Return (X, Y) of the center of cell containing provided text 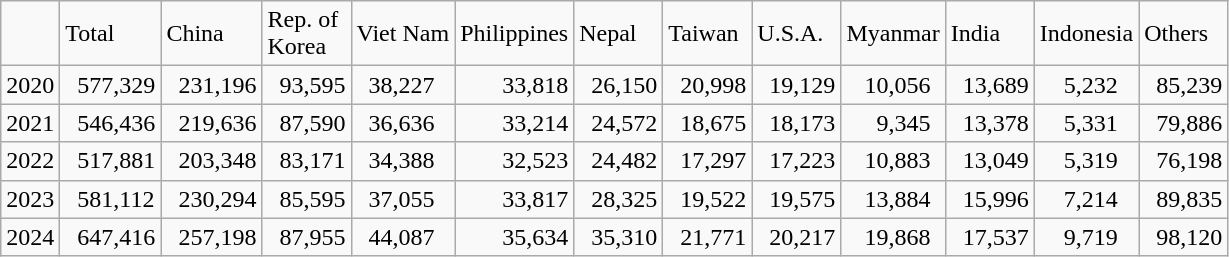
10,056 (893, 85)
546,436 (110, 123)
13,378 (990, 123)
19,522 (708, 199)
517,881 (110, 161)
China (212, 34)
9,719 (1086, 237)
34,388 (403, 161)
Viet Nam (403, 34)
20,998 (708, 85)
Rep. ofKorea (306, 34)
83,171 (306, 161)
20,217 (796, 237)
10,883 (893, 161)
Philippines (514, 34)
38,227 (403, 85)
203,348 (212, 161)
17,297 (708, 161)
2023 (30, 199)
98,120 (1184, 237)
Total (110, 34)
21,771 (708, 237)
2020 (30, 85)
33,214 (514, 123)
37,055 (403, 199)
79,886 (1184, 123)
230,294 (212, 199)
18,173 (796, 123)
87,955 (306, 237)
2022 (30, 161)
32,523 (514, 161)
Myanmar (893, 34)
2021 (30, 123)
5,319 (1086, 161)
17,537 (990, 237)
U.S.A. (796, 34)
36,636 (403, 123)
581,112 (110, 199)
Taiwan (708, 34)
India (990, 34)
89,835 (1184, 199)
7,214 (1086, 199)
33,818 (514, 85)
257,198 (212, 237)
15,996 (990, 199)
28,325 (618, 199)
85,239 (1184, 85)
33,817 (514, 199)
76,198 (1184, 161)
35,310 (618, 237)
19,575 (796, 199)
647,416 (110, 237)
Nepal (618, 34)
9,345 (893, 123)
19,129 (796, 85)
24,572 (618, 123)
13,049 (990, 161)
Others (1184, 34)
5,331 (1086, 123)
17,223 (796, 161)
5,232 (1086, 85)
26,150 (618, 85)
19,868 (893, 237)
35,634 (514, 237)
231,196 (212, 85)
93,595 (306, 85)
87,590 (306, 123)
24,482 (618, 161)
85,595 (306, 199)
18,675 (708, 123)
2024 (30, 237)
Indonesia (1086, 34)
13,884 (893, 199)
219,636 (212, 123)
13,689 (990, 85)
44,087 (403, 237)
577,329 (110, 85)
